Return the (x, y) coordinate for the center point of the cell that contains the specified text.  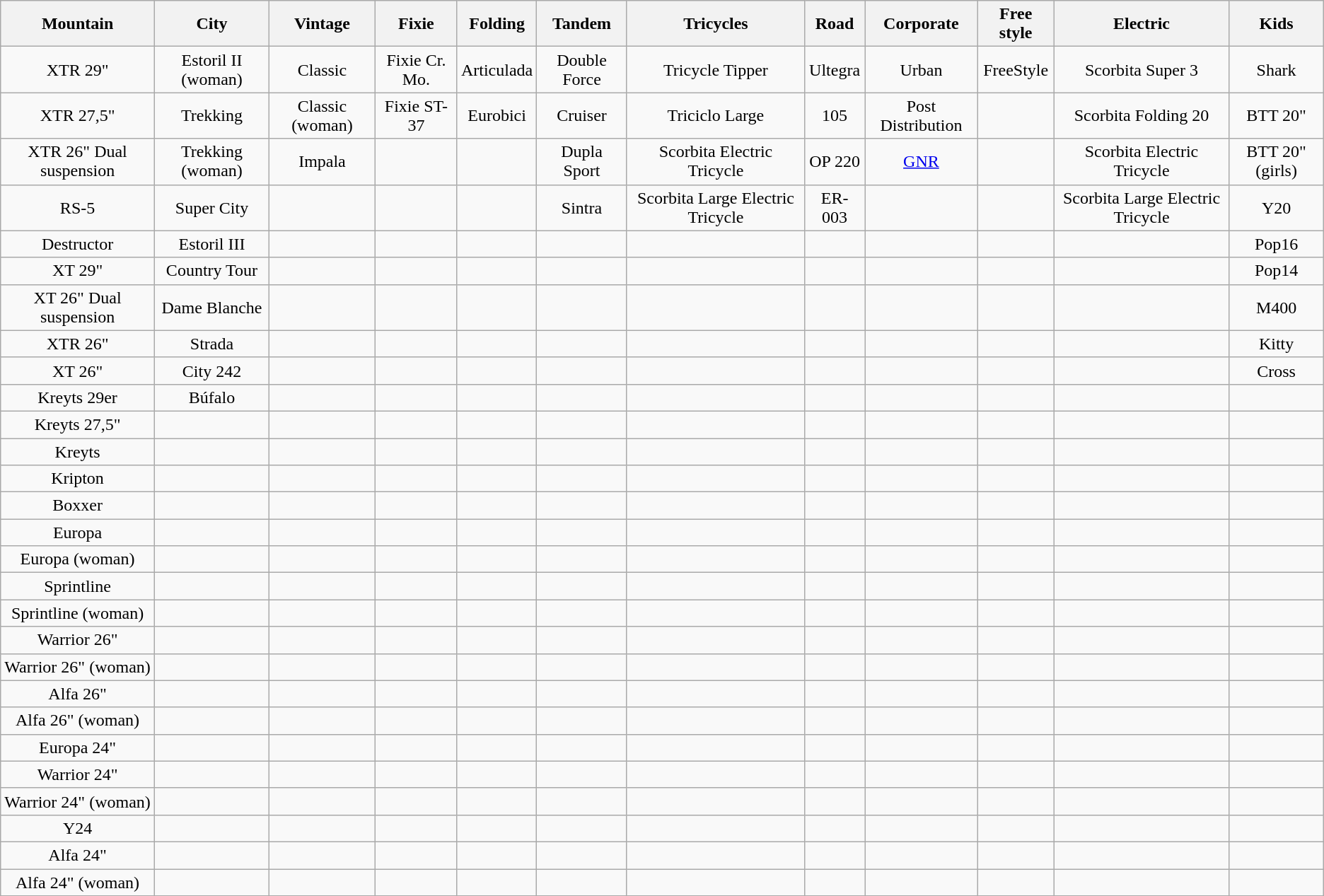
Cross (1276, 371)
XTR 26" (78, 344)
ER-003 (835, 208)
Classic (woman) (323, 116)
Alfa 24" (woman) (78, 882)
M400 (1276, 307)
Sprintline (78, 586)
XTR 27,5" (78, 116)
Tricycle Tipper (716, 69)
Kitty (1276, 344)
Electric (1142, 24)
Estoril II (woman) (211, 69)
Kids (1276, 24)
Fixie Cr. Mo. (416, 69)
Warrior 26" (woman) (78, 667)
Impala (323, 161)
Alfa 24" (78, 855)
Post Distribution (922, 116)
OP 220 (835, 161)
Scorbita Super 3 (1142, 69)
XTR 29" (78, 69)
Tandem (581, 24)
Y24 (78, 828)
Estoril III (211, 244)
Vintage (323, 24)
Kripton (78, 479)
Pop14 (1276, 271)
Super City (211, 208)
105 (835, 116)
Kreyts (78, 452)
Eurobici (497, 116)
Sprintline (woman) (78, 613)
Warrior 24" (woman) (78, 801)
Double Force (581, 69)
Mountain (78, 24)
Articulada (497, 69)
Strada (211, 344)
Free style (1016, 24)
City 242 (211, 371)
XT 29" (78, 271)
Cruiser (581, 116)
Urban (922, 69)
FreeStyle (1016, 69)
Triciclo Large (716, 116)
Tricycles (716, 24)
Europa (woman) (78, 559)
Road (835, 24)
Pop16 (1276, 244)
Trekking (woman) (211, 161)
Shark (1276, 69)
RS-5 (78, 208)
XT 26" (78, 371)
Boxxer (78, 506)
Alfa 26" (78, 694)
XTR 26" Dual suspension (78, 161)
Ultegra (835, 69)
Y20 (1276, 208)
BTT 20" (1276, 116)
GNR (922, 161)
Kreyts 29er (78, 397)
Dupla Sport (581, 161)
Búfalo (211, 397)
Folding (497, 24)
XT 26" Dual suspension (78, 307)
Warrior 24" (78, 774)
Europa 24" (78, 747)
Fixie (416, 24)
BTT 20" (girls) (1276, 161)
Country Tour (211, 271)
Destructor (78, 244)
Sintra (581, 208)
Warrior 26" (78, 640)
Classic (323, 69)
Scorbita Folding 20 (1142, 116)
Kreyts 27,5" (78, 424)
City (211, 24)
Alfa 26" (woman) (78, 721)
Fixie ST-37 (416, 116)
Corporate (922, 24)
Europa (78, 533)
Trekking (211, 116)
Dame Blanche (211, 307)
